Detect which cell encompasses the target text, then output its [x, y] center coordinate. 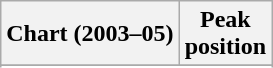
Peakposition [225, 34]
Chart (2003–05) [90, 34]
